Find where the given text appears and provide that cell's center as [X, Y] coordinate. 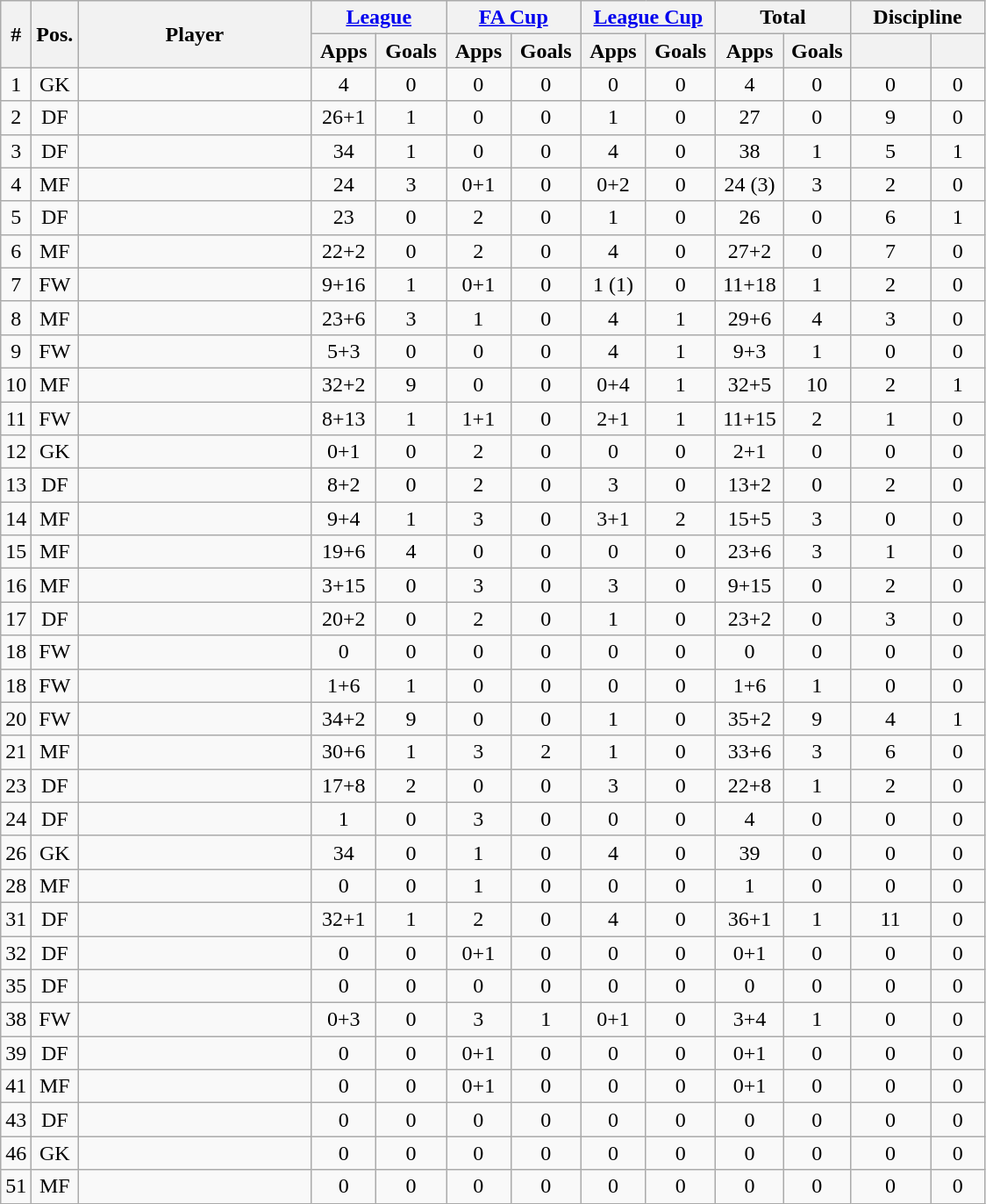
32+1 [344, 919]
32+2 [344, 384]
# [16, 34]
20 [16, 719]
14 [16, 519]
26+1 [344, 118]
17 [16, 619]
21 [16, 752]
20+2 [344, 619]
9+16 [344, 284]
3+1 [613, 519]
Pos. [54, 34]
Player [195, 34]
34+2 [344, 719]
43 [16, 1120]
33+6 [750, 752]
8+13 [344, 419]
35 [16, 986]
27 [750, 118]
16 [16, 585]
0+2 [613, 184]
41 [16, 1086]
0+4 [613, 384]
23+2 [750, 619]
12 [16, 452]
24 (3) [750, 184]
46 [16, 1153]
19+6 [344, 552]
3+4 [750, 1020]
5+3 [344, 351]
9+15 [750, 585]
36+1 [750, 919]
League Cup [648, 18]
22+2 [344, 251]
3+15 [344, 585]
22+8 [750, 785]
Total [783, 18]
15 [16, 552]
League [379, 18]
31 [16, 919]
30+6 [344, 752]
9+4 [344, 519]
11+15 [750, 419]
13+2 [750, 485]
32+5 [750, 384]
8+2 [344, 485]
51 [16, 1186]
9+3 [750, 351]
17+8 [344, 785]
FA Cup [513, 18]
1+1 [478, 419]
0+3 [344, 1020]
28 [16, 885]
35+2 [750, 719]
1 (1) [613, 284]
11+18 [750, 284]
29+6 [750, 318]
8 [16, 318]
27+2 [750, 251]
15+5 [750, 519]
13 [16, 485]
Discipline [918, 18]
32 [16, 952]
